Extract the [x, y] coordinate from the center of the cell holding the provided text.  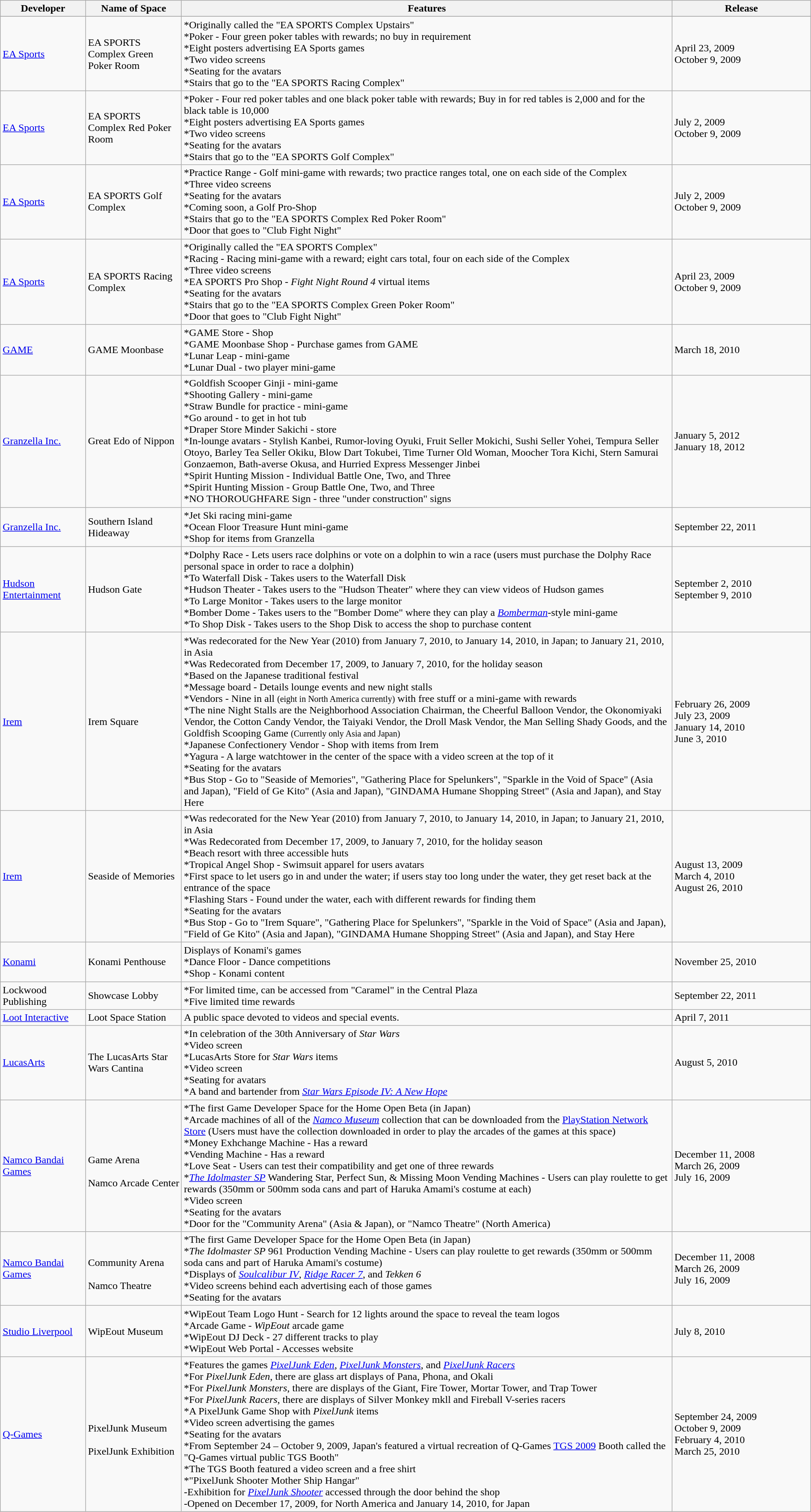
Game ArenaNamco Arcade Center [133, 1166]
Studio Liverpool [43, 1331]
*For limited time, can be accessed from "Caramel" in the Central Plaza*Five limited time rewards [427, 995]
Developer [43, 9]
Release [741, 9]
September 24, 2009 October 9, 2009 February 4, 2010 March 25, 2010 [741, 1434]
*GAME Store - Shop*GAME Moonbase Shop - Purchase games from GAME*Lunar Leap - mini-game*Lunar Dual - two player mini-game [427, 350]
A public space devoted to videos and special events. [427, 1018]
November 25, 2010 [741, 962]
Name of Space [133, 9]
Showcase Lobby [133, 995]
February 26, 2009 July 23, 2009 January 14, 2010 June 3, 2010 [741, 721]
January 5, 2012 January 18, 2012 [741, 441]
Konami Penthouse [133, 962]
WipEout Museum [133, 1331]
Irem Square [133, 721]
July 8, 2010 [741, 1331]
PixelJunk MuseumPixelJunk Exhibition [133, 1434]
Q-Games [43, 1434]
EA SPORTS Golf Complex [133, 202]
Great Edo of Nippon [133, 441]
The LucasArts Star Wars Cantina [133, 1063]
Seaside of Memories [133, 876]
GAME [43, 350]
Displays of Konami's games*Dance Floor - Dance competitions*Shop - Konami content [427, 962]
September 2, 2010 September 9, 2010 [741, 589]
EA SPORTS Complex Green Poker Room [133, 54]
Konami [43, 962]
Southern Island Hideaway [133, 527]
EA SPORTS Complex Red Poker Room [133, 128]
Community ArenaNamco Theatre [133, 1268]
Loot Interactive [43, 1018]
Lockwood Publishing [43, 995]
Features [427, 9]
Loot Space Station [133, 1018]
August 5, 2010 [741, 1063]
*Jet Ski racing mini-game*Ocean Floor Treasure Hunt mini-game*Shop for items from Granzella [427, 527]
GAME Moonbase [133, 350]
August 13, 2009 March 4, 2010 August 26, 2010 [741, 876]
EA SPORTS Racing Complex [133, 282]
March 18, 2010 [741, 350]
Hudson Gate [133, 589]
LucasArts [43, 1063]
Hudson Entertainment [43, 589]
April 7, 2011 [741, 1018]
